Search for the cell housing the specified text and yield its [x, y] center coordinate. 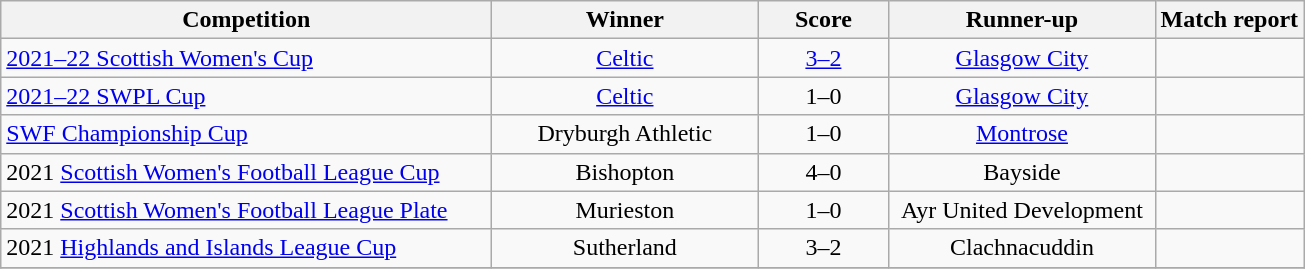
Dryburgh Athletic [625, 134]
2021–22 SWPL Cup [246, 96]
2021 Scottish Women's Football League Cup [246, 172]
2021 Scottish Women's Football League Plate [246, 210]
Score [824, 20]
Match report [1230, 20]
2021–22 Scottish Women's Cup [246, 58]
Competition [246, 20]
Clachnacuddin [1022, 248]
Montrose [1022, 134]
4–0 [824, 172]
Winner [625, 20]
2021 Highlands and Islands League Cup [246, 248]
Bishopton [625, 172]
Ayr United Development [1022, 210]
Sutherland [625, 248]
Runner-up [1022, 20]
SWF Championship Cup [246, 134]
Murieston [625, 210]
Bayside [1022, 172]
